Determine the [x, y] coordinate at the center of the cell enclosing the given text.  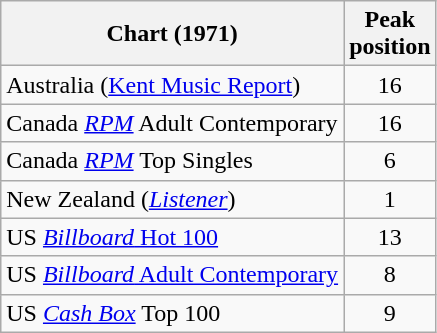
Canada RPM Adult Contemporary [172, 123]
8 [390, 275]
1 [390, 199]
US Cash Box Top 100 [172, 313]
US Billboard Adult Contemporary [172, 275]
Chart (1971) [172, 34]
New Zealand (Listener) [172, 199]
Canada RPM Top Singles [172, 161]
US Billboard Hot 100 [172, 237]
6 [390, 161]
9 [390, 313]
Australia (Kent Music Report) [172, 85]
Peakposition [390, 34]
13 [390, 237]
